Find where the given text appears and provide that cell's center as [X, Y] coordinate. 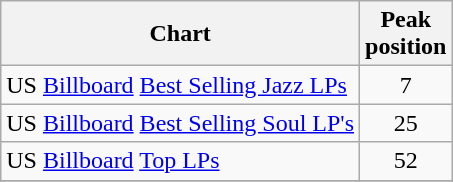
US Billboard Best Selling Jazz LPs [180, 85]
US Billboard Best Selling Soul LP's [180, 123]
25 [406, 123]
US Billboard Top LPs [180, 161]
52 [406, 161]
Peakposition [406, 34]
7 [406, 85]
Chart [180, 34]
